Detect which cell encompasses the target text, then output its (x, y) center coordinate. 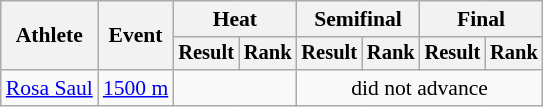
Final (482, 19)
Athlete (50, 36)
1500 m (136, 88)
Semifinal (358, 19)
did not advance (419, 88)
Rosa Saul (50, 88)
Heat (234, 19)
Event (136, 36)
